Scan for the cell matching the given text and deliver its [X, Y] coordinate at center. 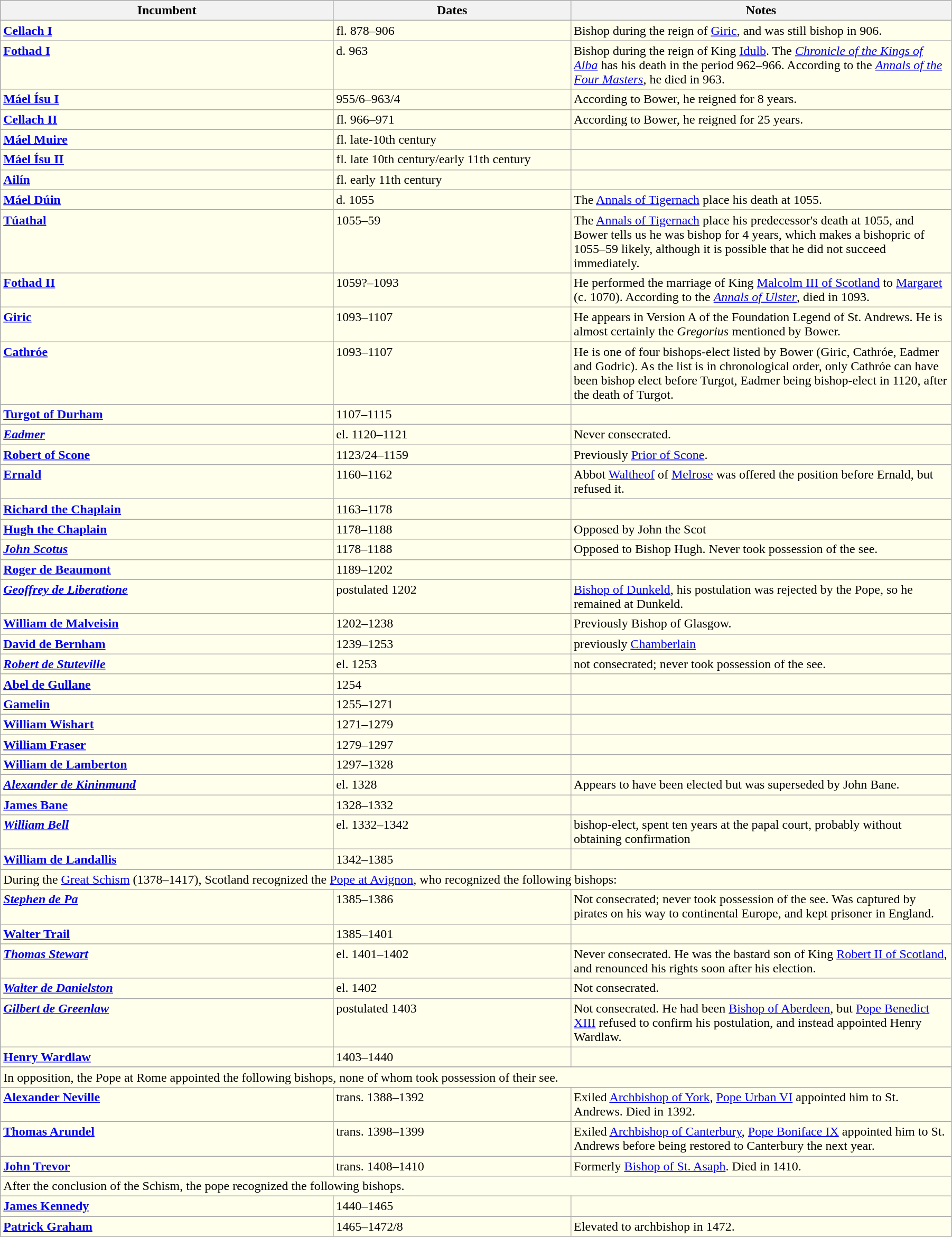
Richard the Chaplain [167, 509]
William de Landallis [167, 859]
Máel Dúin [167, 200]
Not consecrated. [761, 988]
Máel Ísu I [167, 99]
not consecrated; never took possession of the see. [761, 664]
955/6–963/4 [452, 99]
John Scotus [167, 549]
Cathróe [167, 373]
Opposed by John the Scot [761, 529]
d. 1055 [452, 200]
Robert de Stuteville [167, 664]
1059?–1093 [452, 289]
Fothad I [167, 65]
trans. 1388–1392 [452, 1104]
Giric [167, 324]
Incumbent [167, 11]
Thomas Arundel [167, 1139]
el. 1332–1342 [452, 832]
Never consecrated. [761, 435]
Stephen de Pa [167, 906]
Gamelin [167, 704]
1107–1115 [452, 415]
fl. 966–971 [452, 119]
1279–1297 [452, 744]
Abbot Waltheof of Melrose was offered the position before Ernald, but refused it. [761, 482]
Máel Ísu II [167, 160]
el. 1120–1121 [452, 435]
During the Great Schism (1378–1417), Scotland recognized the Pope at Avignon, who recognized the following bishops: [476, 879]
Dates [452, 11]
el. 1253 [452, 664]
1342–1385 [452, 859]
1189–1202 [452, 569]
postulated 1403 [452, 1023]
Notes [761, 11]
John Trevor [167, 1166]
Walter Trail [167, 934]
trans. 1408–1410 [452, 1166]
1271–1279 [452, 724]
bishop-elect, spent ten years at the papal court, probably without obtaining confirmation [761, 832]
Túathal [167, 241]
el. 1401–1402 [452, 961]
Ernald [167, 482]
1160–1162 [452, 482]
Gilbert de Greenlaw [167, 1023]
James Bane [167, 805]
Hugh the Chaplain [167, 529]
1123/24–1159 [452, 455]
William de Malveisin [167, 624]
fl. early 11th century [452, 180]
previously Chamberlain [761, 644]
Bishop during the reign of Giric, and was still bishop in 906. [761, 31]
d. 963 [452, 65]
1202–1238 [452, 624]
Geoffrey de Liberatione [167, 597]
He performed the marriage of King Malcolm III of Scotland to Margaret (c. 1070). According to the Annals of Ulster, died in 1093. [761, 289]
After the conclusion of the Schism, the pope recognized the following bishops. [476, 1186]
Roger de Beaumont [167, 569]
The Annals of Tigernach place his death at 1055. [761, 200]
Máel Muire [167, 139]
Alexander de Kininmund [167, 785]
Walter de Danielston [167, 988]
Previously Bishop of Glasgow. [761, 624]
Not consecrated; never took possession of the see. Was captured by pirates on his way to continental Europe, and kept prisoner in England. [761, 906]
Turgot of Durham [167, 415]
el. 1328 [452, 785]
Cellach I [167, 31]
William Wishart [167, 724]
Appears to have been elected but was superseded by John Bane. [761, 785]
In opposition, the Pope at Rome appointed the following bishops, none of whom took possession of their see. [476, 1077]
Thomas Stewart [167, 961]
Robert of Scone [167, 455]
According to Bower, he reigned for 25 years. [761, 119]
1403–1440 [452, 1057]
1440–1465 [452, 1206]
Abel de Gullane [167, 684]
fl. late 10th century/early 11th century [452, 160]
Henry Wardlaw [167, 1057]
Opposed to Bishop Hugh. Never took possession of the see. [761, 549]
Eadmer [167, 435]
Alexander Neville [167, 1104]
fl. late-10th century [452, 139]
1254 [452, 684]
1055–59 [452, 241]
trans. 1398–1399 [452, 1139]
Previously Prior of Scone. [761, 455]
He appears in Version A of the Foundation Legend of St. Andrews. He is almost certainly the Gregorius mentioned by Bower. [761, 324]
fl. 878–906 [452, 31]
Fothad II [167, 289]
1328–1332 [452, 805]
1385–1401 [452, 934]
William de Lamberton [167, 765]
1465–1472/8 [452, 1226]
postulated 1202 [452, 597]
Exiled Archbishop of York, Pope Urban VI appointed him to St. Andrews. Died in 1392. [761, 1104]
Elevated to archbishop in 1472. [761, 1226]
1239–1253 [452, 644]
David de Bernham [167, 644]
1385–1386 [452, 906]
1255–1271 [452, 704]
Exiled Archbishop of Canterbury, Pope Boniface IX appointed him to St. Andrews before being restored to Canterbury the next year. [761, 1139]
Never consecrated. He was the bastard son of King Robert II of Scotland, and renounced his rights soon after his election. [761, 961]
1163–1178 [452, 509]
William Bell [167, 832]
Ailín [167, 180]
Patrick Graham [167, 1226]
According to Bower, he reigned for 8 years. [761, 99]
el. 1402 [452, 988]
William Fraser [167, 744]
Not consecrated. He had been Bishop of Aberdeen, but Pope Benedict XIII refused to confirm his postulation, and instead appointed Henry Wardlaw. [761, 1023]
James Kennedy [167, 1206]
Cellach II [167, 119]
Bishop of Dunkeld, his postulation was rejected by the Pope, so he remained at Dunkeld. [761, 597]
1297–1328 [452, 765]
Formerly Bishop of St. Asaph. Died in 1410. [761, 1166]
